Provide the [x, y] coordinate of the cell's center where the given text is located.  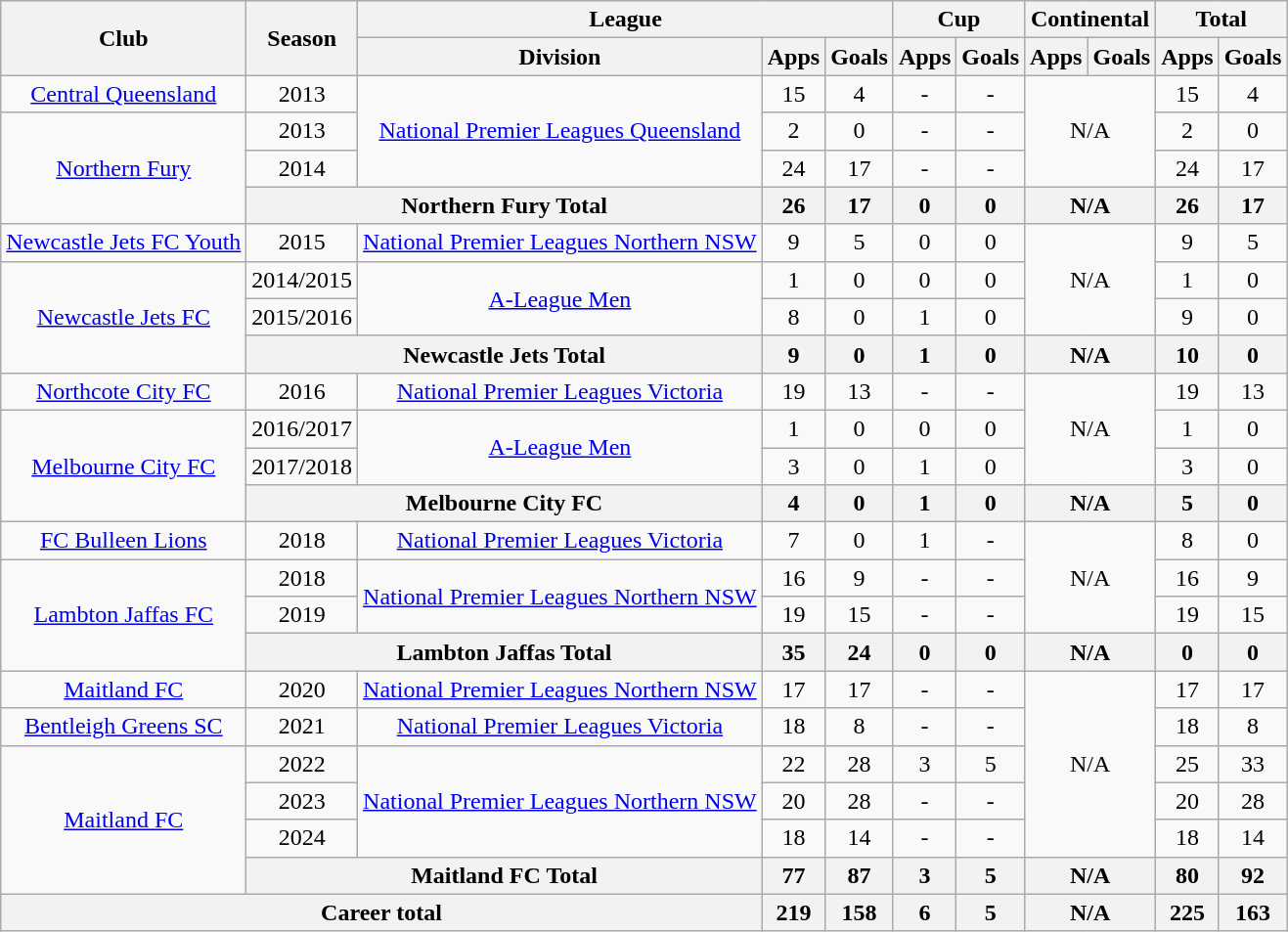
Division [560, 57]
2021 [302, 727]
Total [1221, 20]
National Premier Leagues Queensland [560, 131]
Northcote City FC [123, 391]
2019 [302, 615]
FC Bulleen Lions [123, 541]
Bentleigh Greens SC [123, 727]
80 [1187, 875]
Newcastle Jets FC [123, 317]
Northern Fury Total [505, 205]
Lambton Jaffas Total [505, 652]
Northern Fury [123, 168]
Continental [1090, 20]
2022 [302, 764]
10 [1187, 354]
2024 [302, 838]
2014/2015 [302, 280]
2023 [302, 801]
219 [793, 912]
35 [793, 652]
2016 [302, 391]
87 [860, 875]
225 [1187, 912]
2015 [302, 243]
6 [924, 912]
2014 [302, 168]
77 [793, 875]
2016/2017 [302, 428]
Newcastle Jets FC Youth [123, 243]
92 [1253, 875]
Cup [958, 20]
Lambton Jaffas FC [123, 615]
Central Queensland [123, 94]
7 [793, 541]
Career total [381, 912]
2015/2016 [302, 317]
Newcastle Jets Total [505, 354]
Season [302, 38]
158 [860, 912]
25 [1187, 764]
33 [1253, 764]
22 [793, 764]
Club [123, 38]
2017/2018 [302, 466]
163 [1253, 912]
League [626, 20]
Maitland FC Total [505, 875]
2020 [302, 689]
